Detect which cell encompasses the target text, then output its [X, Y] center coordinate. 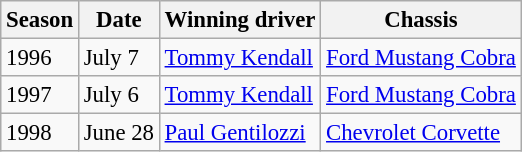
July 7 [118, 58]
1998 [40, 133]
Season [40, 20]
Date [118, 20]
June 28 [118, 133]
July 6 [118, 95]
Chassis [421, 20]
Paul Gentilozzi [240, 133]
Winning driver [240, 20]
Chevrolet Corvette [421, 133]
1996 [40, 58]
1997 [40, 95]
